Pinpoint the cell where the given text exists, returning its [x, y] midpoint coordinate. 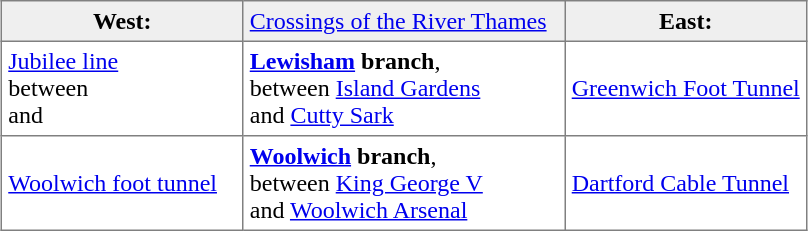
Crossings of the River Thames [404, 21]
Jubilee linebetween and [122, 88]
Woolwich branch,between King George Vand Woolwich Arsenal [404, 183]
East: [686, 21]
Lewisham branch,between Island Gardensand Cutty Sark [404, 88]
West: [122, 21]
Greenwich Foot Tunnel [686, 88]
Dartford Cable Tunnel [686, 183]
Woolwich foot tunnel [122, 183]
